Identify which cell holds the provided text, then report its (X, Y) central coordinate. 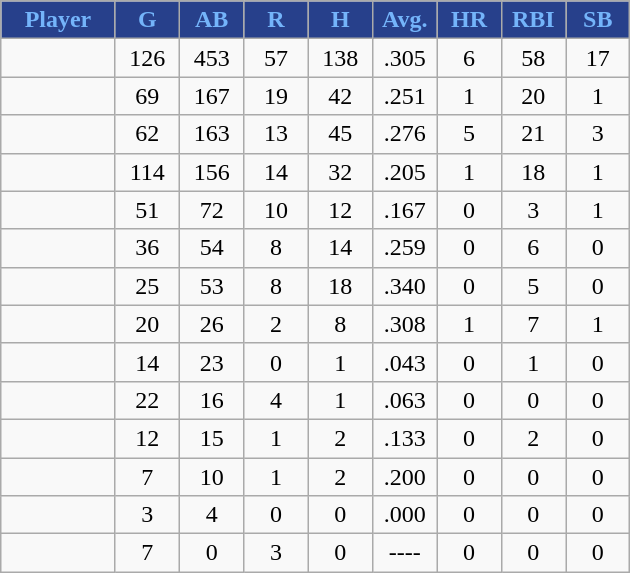
42 (340, 96)
156 (211, 172)
R (276, 20)
62 (147, 134)
72 (211, 210)
.276 (404, 134)
.063 (404, 400)
58 (533, 58)
.340 (404, 286)
23 (211, 362)
19 (276, 96)
---- (404, 553)
.305 (404, 58)
13 (276, 134)
Avg. (404, 20)
51 (147, 210)
26 (211, 324)
.251 (404, 96)
45 (340, 134)
.000 (404, 515)
17 (598, 58)
H (340, 20)
453 (211, 58)
Player (58, 20)
.167 (404, 210)
.200 (404, 477)
114 (147, 172)
54 (211, 248)
69 (147, 96)
32 (340, 172)
36 (147, 248)
53 (211, 286)
163 (211, 134)
HR (469, 20)
.043 (404, 362)
15 (211, 438)
138 (340, 58)
.133 (404, 438)
25 (147, 286)
22 (147, 400)
126 (147, 58)
21 (533, 134)
57 (276, 58)
G (147, 20)
.205 (404, 172)
SB (598, 20)
167 (211, 96)
.308 (404, 324)
RBI (533, 20)
AB (211, 20)
16 (211, 400)
.259 (404, 248)
